Pinpoint the cell where the given text exists, returning its [x, y] midpoint coordinate. 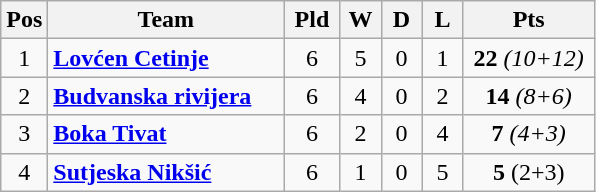
Boka Tivat [166, 134]
Team [166, 20]
Pld [312, 20]
Budvanska rivijera [166, 96]
D [402, 20]
3 [24, 134]
L [442, 20]
Pos [24, 20]
Pts [528, 20]
W [360, 20]
14 (8+6) [528, 96]
Lovćen Cetinje [166, 58]
22 (10+12) [528, 58]
7 (4+3) [528, 134]
5 (2+3) [528, 172]
Sutjeska Nikšić [166, 172]
